Determine the (x, y) coordinate at the center of the cell enclosing the given text.  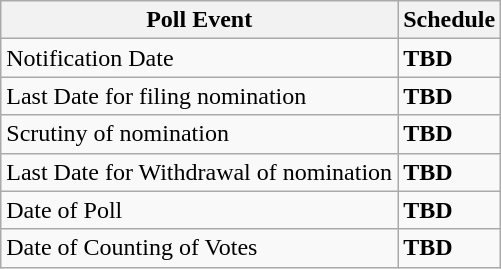
Last Date for filing nomination (200, 96)
Poll Event (200, 20)
Notification Date (200, 58)
Scrutiny of nomination (200, 134)
Date of Counting of Votes (200, 248)
Date of Poll (200, 210)
Schedule (450, 20)
Last Date for Withdrawal of nomination (200, 172)
